Provide the [x, y] coordinate of the cell's center where the given text is located.  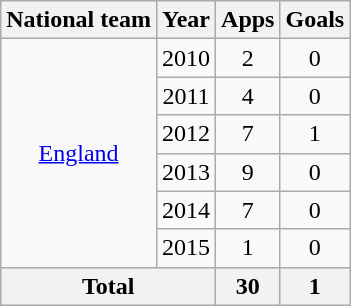
30 [248, 286]
Year [186, 20]
2011 [186, 96]
2 [248, 58]
9 [248, 172]
2012 [186, 134]
Goals [315, 20]
2014 [186, 210]
4 [248, 96]
England [79, 153]
Apps [248, 20]
2015 [186, 248]
2013 [186, 172]
Total [108, 286]
National team [79, 20]
2010 [186, 58]
